Output the [x, y] coordinate of the center of the cell containing the given text.  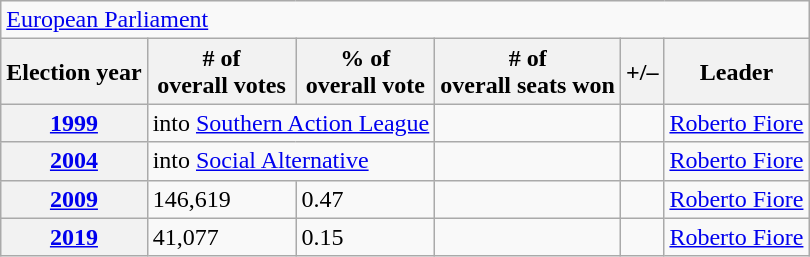
0.47 [366, 199]
2004 [74, 161]
# ofoverall votes [222, 72]
% ofoverall vote [366, 72]
into Social Alternative [291, 161]
into Southern Action League [291, 123]
41,077 [222, 237]
Leader [736, 72]
0.15 [366, 237]
1999 [74, 123]
2019 [74, 237]
+/– [642, 72]
Election year [74, 72]
European Parliament [405, 20]
2009 [74, 199]
146,619 [222, 199]
# ofoverall seats won [528, 72]
